Identify which cell holds the provided text, then report its [x, y] central coordinate. 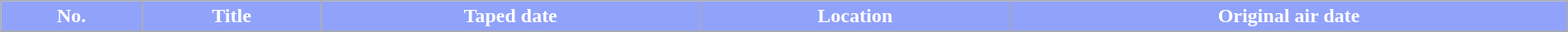
No. [71, 16]
Taped date [510, 16]
Location [855, 16]
Title [232, 16]
Original air date [1289, 16]
